Capture the cell that displays the provided text and extract its (X, Y) central coordinate. 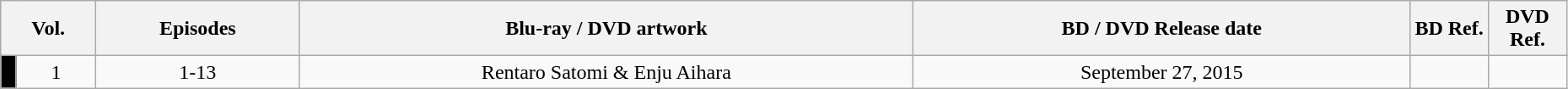
DVD Ref. (1528, 29)
1 (56, 72)
Episodes (197, 29)
1-13 (197, 72)
September 27, 2015 (1162, 72)
Blu-ray / DVD artwork (606, 29)
Vol. (49, 29)
Rentaro Satomi & Enju Aihara (606, 72)
BD Ref. (1449, 29)
BD / DVD Release date (1162, 29)
